Find where the given text appears and provide that cell's center as (X, Y) coordinate. 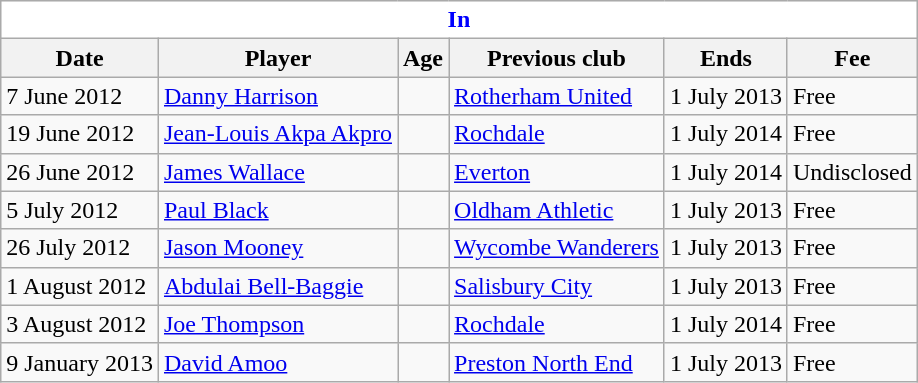
James Wallace (278, 172)
Abdulai Bell-Baggie (278, 286)
26 July 2012 (80, 248)
Age (424, 58)
Jason Mooney (278, 248)
Oldham Athletic (557, 210)
Danny Harrison (278, 96)
Ends (726, 58)
Undisclosed (852, 172)
Paul Black (278, 210)
1 August 2012 (80, 286)
19 June 2012 (80, 134)
Salisbury City (557, 286)
Everton (557, 172)
Player (278, 58)
Joe Thompson (278, 324)
In (459, 20)
Jean-Louis Akpa Akpro (278, 134)
Fee (852, 58)
Rotherham United (557, 96)
9 January 2013 (80, 362)
5 July 2012 (80, 210)
3 August 2012 (80, 324)
David Amoo (278, 362)
Previous club (557, 58)
Preston North End (557, 362)
26 June 2012 (80, 172)
Date (80, 58)
7 June 2012 (80, 96)
Wycombe Wanderers (557, 248)
